Provide the (X, Y) coordinate of the cell's center where the given text is located.  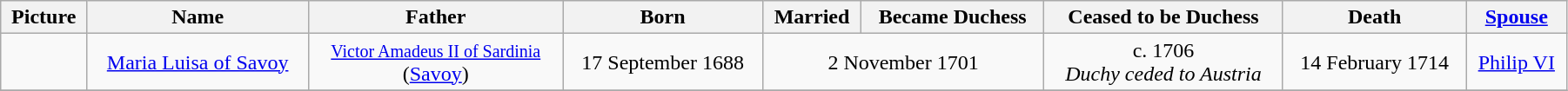
Born (663, 17)
Name (198, 17)
Spouse (1516, 17)
Picture (44, 17)
Became Duchess (953, 17)
Ceased to be Duchess (1164, 17)
14 February 1714 (1375, 62)
17 September 1688 (663, 62)
Philip VI (1516, 62)
Married (811, 17)
Father (436, 17)
Death (1375, 17)
2 November 1701 (903, 62)
Maria Luisa of Savoy (198, 62)
Victor Amadeus II of Sardinia(Savoy) (436, 62)
c. 1706Duchy ceded to Austria (1164, 62)
